Scan for the cell matching the given text and deliver its [x, y] coordinate at center. 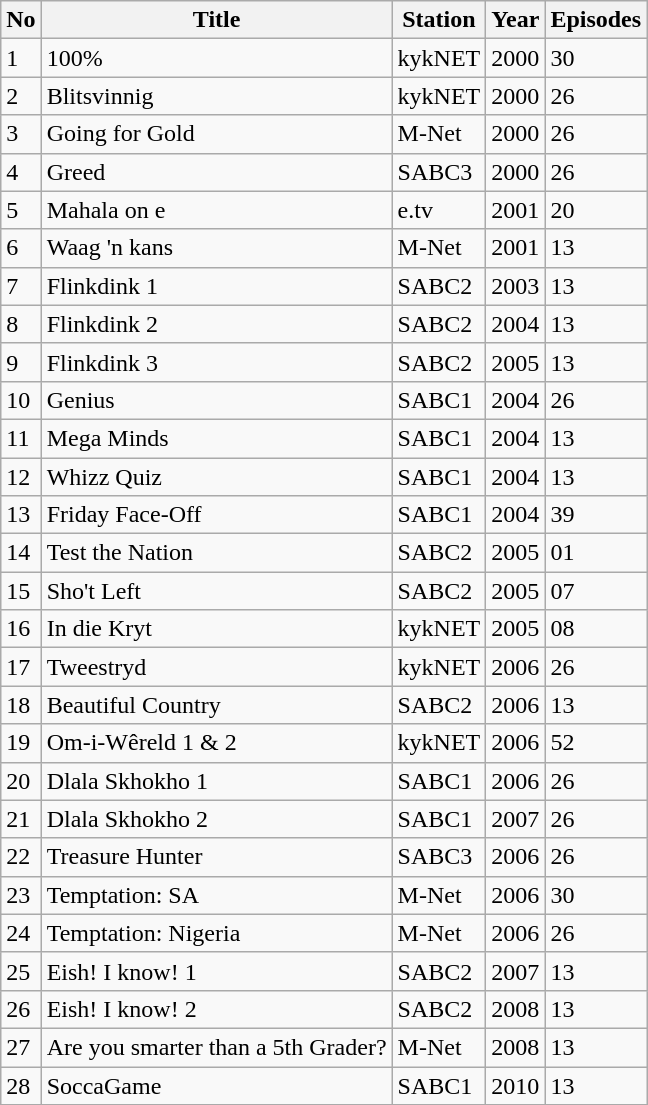
8 [21, 324]
11 [21, 438]
Year [516, 20]
28 [21, 1085]
Are you smarter than a 5th Grader? [216, 1047]
Episodes [596, 20]
4 [21, 172]
Mega Minds [216, 438]
Station [439, 20]
Temptation: Nigeria [216, 933]
19 [21, 743]
Title [216, 20]
2010 [516, 1085]
Dlala Skhokho 2 [216, 819]
In die Kryt [216, 629]
Blitsvinnig [216, 96]
10 [21, 400]
No [21, 20]
23 [21, 895]
39 [596, 515]
1 [21, 58]
07 [596, 591]
24 [21, 933]
22 [21, 857]
12 [21, 477]
Waag 'n kans [216, 248]
Whizz Quiz [216, 477]
Test the Nation [216, 553]
Friday Face-Off [216, 515]
Flinkdink 1 [216, 286]
Mahala on e [216, 210]
Greed [216, 172]
01 [596, 553]
9 [21, 362]
Eish! I know! 1 [216, 971]
5 [21, 210]
Flinkdink 3 [216, 362]
18 [21, 705]
Om-i-Wêreld 1 & 2 [216, 743]
Temptation: SA [216, 895]
16 [21, 629]
Tweestryd [216, 667]
15 [21, 591]
Flinkdink 2 [216, 324]
Going for Gold [216, 134]
Beautiful Country [216, 705]
Treasure Hunter [216, 857]
Genius [216, 400]
Sho't Left [216, 591]
52 [596, 743]
Eish! I know! 2 [216, 1009]
e.tv [439, 210]
21 [21, 819]
Dlala Skhokho 1 [216, 781]
2 [21, 96]
17 [21, 667]
2003 [516, 286]
6 [21, 248]
25 [21, 971]
14 [21, 553]
08 [596, 629]
27 [21, 1047]
3 [21, 134]
7 [21, 286]
100% [216, 58]
SoccaGame [216, 1085]
